Scan for the cell matching the given text and deliver its (X, Y) coordinate at center. 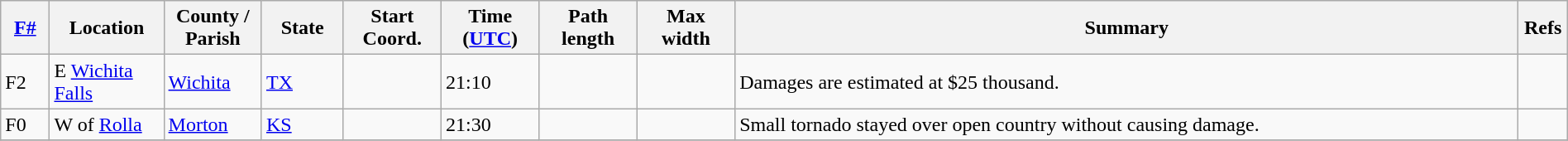
Morton (213, 124)
Summary (1126, 28)
F# (25, 28)
F2 (25, 81)
F0 (25, 124)
Time (UTC) (490, 28)
Wichita (213, 81)
21:30 (490, 124)
E Wichita Falls (107, 81)
County / Parish (213, 28)
Damages are estimated at $25 thousand. (1126, 81)
TX (303, 81)
KS (303, 124)
Path length (588, 28)
Refs (1543, 28)
Max width (686, 28)
Start Coord. (392, 28)
Small tornado stayed over open country without causing damage. (1126, 124)
Location (107, 28)
21:10 (490, 81)
State (303, 28)
W of Rolla (107, 124)
